Return [X, Y] of the center of cell containing provided text 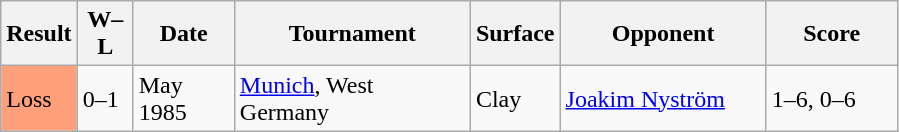
Joakim Nyström [663, 98]
Surface [515, 34]
Opponent [663, 34]
0–1 [105, 98]
Tournament [352, 34]
W–L [105, 34]
Result [39, 34]
Munich, West Germany [352, 98]
Clay [515, 98]
May 1985 [184, 98]
Score [832, 34]
1–6, 0–6 [832, 98]
Date [184, 34]
Loss [39, 98]
